Determine the [x, y] coordinate at the center of the cell enclosing the given text.  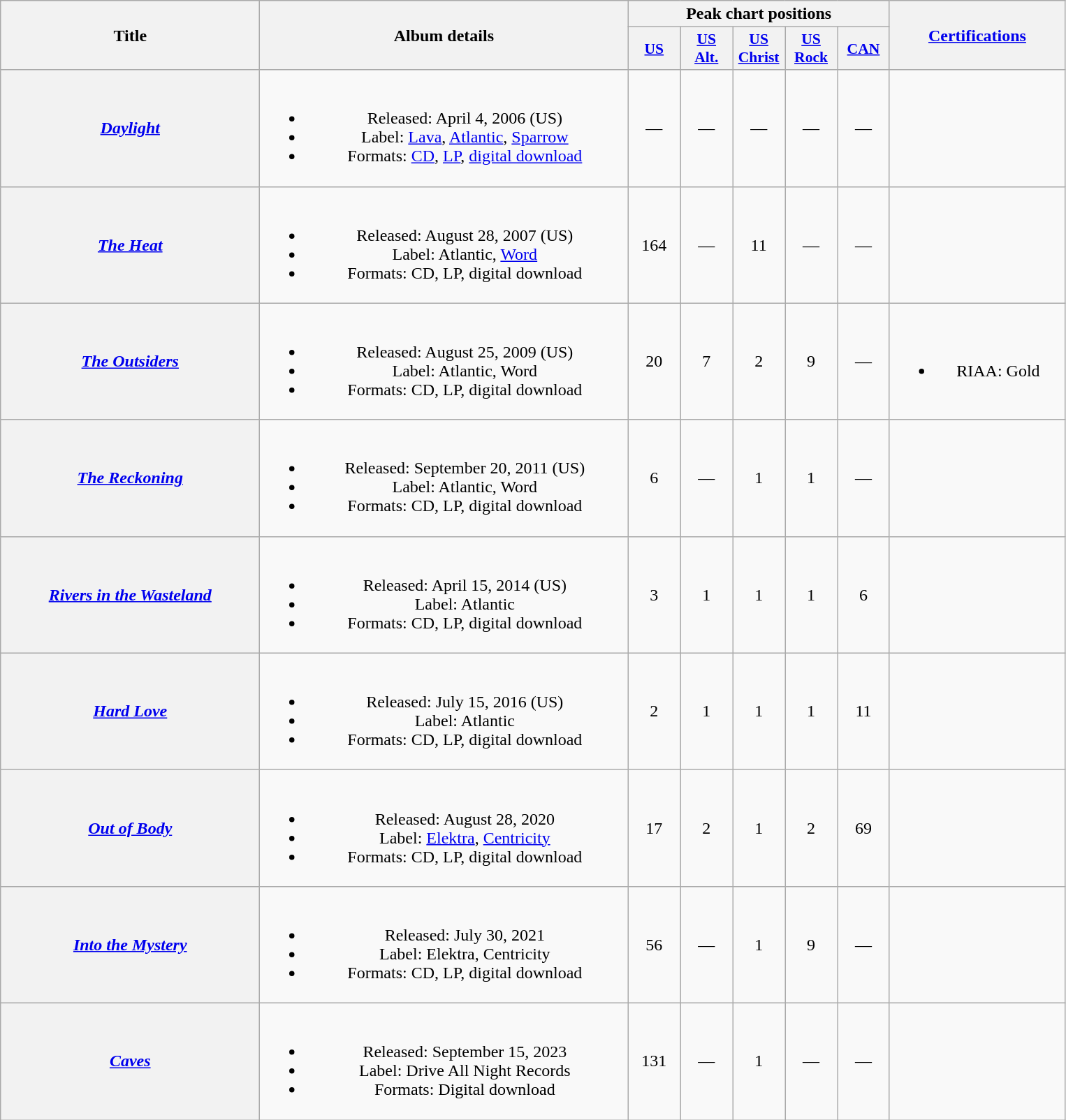
The Heat [130, 244]
USRock [812, 49]
CAN [863, 49]
Album details [444, 35]
USAlt. [707, 49]
Released: August 28, 2007 (US)Label: Atlantic, WordFormats: CD, LP, digital download [444, 244]
3 [654, 595]
Released: September 20, 2011 (US)Label: Atlantic, WordFormats: CD, LP, digital download [444, 478]
Hard Love [130, 711]
20 [654, 362]
Released: September 15, 2023Label: Drive All Night RecordsFormats: Digital download [444, 1061]
Certifications [977, 35]
164 [654, 244]
Released: April 15, 2014 (US)Label: AtlanticFormats: CD, LP, digital download [444, 595]
Peak chart positions [759, 14]
USChrist [759, 49]
Released: August 28, 2020Label: Elektra, CentricityFormats: CD, LP, digital download [444, 828]
Released: July 30, 2021Label: Elektra, CentricityFormats: CD, LP, digital download [444, 944]
56 [654, 944]
US [654, 49]
Caves [130, 1061]
Title [130, 35]
131 [654, 1061]
Released: July 15, 2016 (US)Label: AtlanticFormats: CD, LP, digital download [444, 711]
69 [863, 828]
Released: April 4, 2006 (US)Label: Lava, Atlantic, SparrowFormats: CD, LP, digital download [444, 128]
Out of Body [130, 828]
17 [654, 828]
Rivers in the Wasteland [130, 595]
Daylight [130, 128]
The Reckoning [130, 478]
Into the Mystery [130, 944]
7 [707, 362]
Released: August 25, 2009 (US)Label: Atlantic, WordFormats: CD, LP, digital download [444, 362]
RIAA: Gold [977, 362]
The Outsiders [130, 362]
